Detect which cell encompasses the target text, then output its (X, Y) center coordinate. 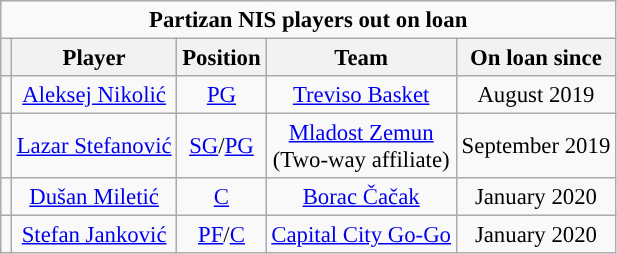
Borac Čačak (361, 197)
Player (94, 58)
PG (222, 95)
Position (222, 58)
Lazar Stefanović (94, 146)
Mladost Zemun (Two-way affiliate) (361, 146)
August 2019 (536, 95)
September 2019 (536, 146)
Stefan Janković (94, 235)
Treviso Basket (361, 95)
Capital City Go-Go (361, 235)
C (222, 197)
Partizan NIS players out on loan (308, 20)
On loan since (536, 58)
Aleksej Nikolić (94, 95)
Team (361, 58)
PF/C (222, 235)
Dušan Miletić (94, 197)
SG/PG (222, 146)
